Detect which cell encompasses the target text, then output its (X, Y) center coordinate. 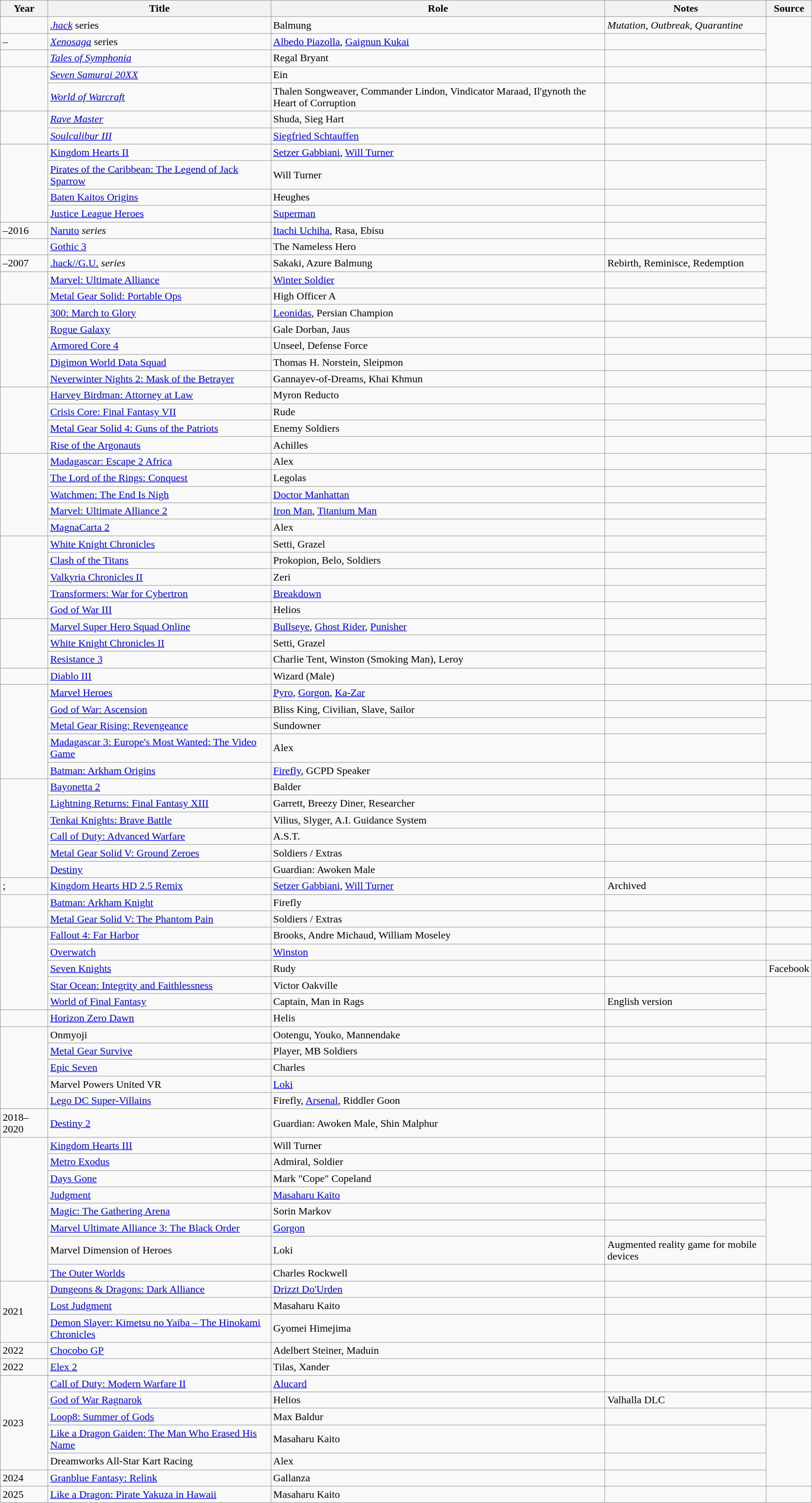
2023 (24, 1422)
Tenkai Knights: Brave Battle (159, 820)
; (24, 886)
300: March to Glory (159, 313)
Guardian: Awoken Male, Shin Malphur (438, 1123)
Justice League Heroes (159, 213)
Balmung (438, 25)
MagnaCarta 2 (159, 528)
Facebook (789, 968)
Achilles (438, 445)
Prokopion, Belo, Soldiers (438, 561)
Helis (438, 1018)
Demon Slayer: Kimetsu no Yaiba – The Hinokami Chronicles (159, 1328)
Player, MB Soldiers (438, 1051)
Metal Gear Solid: Portable Ops (159, 296)
Baten Kaitos Origins (159, 197)
Gallanza (438, 1478)
Diablo III (159, 676)
Xenosaga series (159, 42)
Lego DC Super-Villains (159, 1101)
World of Final Fantasy (159, 1001)
Batman: Arkham Knight (159, 902)
Like a Dragon: Pirate Yakuza in Hawaii (159, 1494)
Seven Knights (159, 968)
Legolas (438, 478)
Role (438, 9)
Epic Seven (159, 1068)
Charlie Tent, Winston (Smoking Man), Leroy (438, 660)
The Nameless Hero (438, 247)
Seven Samurai 20XX (159, 75)
Valhalla DLC (686, 1400)
Sorin Markov (438, 1211)
Enemy Soldiers (438, 428)
World of Warcraft (159, 97)
Itachi Uchiha, Rasa, Ebisu (438, 230)
2025 (24, 1494)
Firefly, GCPD Speaker (438, 770)
Metal Gear Survive (159, 1051)
Bayonetta 2 (159, 787)
Winter Soldier (438, 280)
Dreamworks All-Star Kart Racing (159, 1461)
Ein (438, 75)
Transformers: War for Cybertron (159, 594)
God of War Ragnarok (159, 1400)
Balder (438, 787)
Digimon World Data Squad (159, 362)
Adelbert Steiner, Maduin (438, 1351)
Victor Oakville (438, 985)
Wizard (Male) (438, 676)
Armored Core 4 (159, 346)
Soulcalibur III (159, 136)
Loop8: Summer of Gods (159, 1417)
Horizon Zero Dawn (159, 1018)
Marvel: Ultimate Alliance (159, 280)
Dungeons & Dragons: Dark Alliance (159, 1289)
Siegfried Schtauffen (438, 136)
Alucard (438, 1384)
Thomas H. Norstein, Sleipmon (438, 362)
Mark "Cope" Copeland (438, 1178)
Marvel: Ultimate Alliance 2 (159, 511)
Mutation, Outbreak, Quarantine (686, 25)
Magic: The Gathering Arena (159, 1211)
Albedo Piazolla, Gaignun Kukai (438, 42)
Vilius, Slyger, A.I. Guidance System (438, 820)
Thalen Songweaver, Commander Lindon, Vindicator Maraad, Il'gynoth the Heart of Corruption (438, 97)
Marvel Super Hero Squad Online (159, 627)
Valkyria Chronicles II (159, 577)
Destiny 2 (159, 1123)
English version (686, 1001)
The Lord of the Rings: Conquest (159, 478)
Neverwinter Nights 2: Mask of the Betrayer (159, 379)
Brooks, Andre Michaud, William Moseley (438, 935)
Lightning Returns: Final Fantasy XIII (159, 804)
Doctor Manhattan (438, 494)
Charles Rockwell (438, 1273)
Rude (438, 412)
Gale Dorban, Jaus (438, 329)
Madagascar 3: Europe's Most Wanted: The Video Game (159, 748)
Metal Gear Rising: Revengeance (159, 725)
Kingdom Hearts II (159, 152)
Unseel, Defense Force (438, 346)
.hack//G.U. series (159, 263)
Tales of Symphonia (159, 58)
Bullseye, Ghost Rider, Punisher (438, 627)
Metal Gear Solid V: Ground Zeroes (159, 853)
Tilas, Xander (438, 1367)
Sundowner (438, 725)
Harvey Birdman: Attorney at Law (159, 395)
The Outer Worlds (159, 1273)
Rise of the Argonauts (159, 445)
A.S.T. (438, 837)
Call of Duty: Modern Warfare II (159, 1384)
2018–2020 (24, 1123)
Rave Master (159, 119)
Iron Man, Titanium Man (438, 511)
Breakdown (438, 594)
Drizzt Do'Urden (438, 1289)
Admiral, Soldier (438, 1162)
– (24, 42)
Title (159, 9)
Gyomei Himejima (438, 1328)
–2016 (24, 230)
Marvel Powers United VR (159, 1084)
Metal Gear Solid V: The Phantom Pain (159, 919)
2021 (24, 1311)
Onmyoji (159, 1035)
Overwatch (159, 952)
God of War: Ascension (159, 709)
Like a Dragon Gaiden: The Man Who Erased His Name (159, 1439)
Shuda, Sieg Hart (438, 119)
Garrett, Breezy Diner, Researcher (438, 804)
Metal Gear Solid 4: Guns of the Patriots (159, 428)
Madagascar: Escape 2 Africa (159, 461)
Metro Exodus (159, 1162)
.hack series (159, 25)
Charles (438, 1068)
Guardian: Awoken Male (438, 870)
White Knight Chronicles (159, 544)
Archived (686, 886)
Captain, Man in Rags (438, 1001)
Firefly (438, 902)
Max Baldur (438, 1417)
Ootengu, Youko, Mannendake (438, 1035)
Rebirth, Reminisce, Redemption (686, 263)
Gannayev-of-Dreams, Khai Khmun (438, 379)
Resistance 3 (159, 660)
Destiny (159, 870)
White Knight Chronicles II (159, 643)
Clash of the Titans (159, 561)
Kingdom Hearts HD 2.5 Remix (159, 886)
Myron Reducto (438, 395)
Source (789, 9)
2024 (24, 1478)
Heughes (438, 197)
Gorgon (438, 1228)
Year (24, 9)
Days Gone (159, 1178)
God of War III (159, 610)
Leonidas, Persian Champion (438, 313)
Firefly, Arsenal, Riddler Goon (438, 1101)
Kingdom Hearts III (159, 1145)
Winston (438, 952)
Batman: Arkham Origins (159, 770)
Judgment (159, 1195)
Marvel Heroes (159, 692)
Sakaki, Azure Balmung (438, 263)
Rudy (438, 968)
Star Ocean: Integrity and Faithlessness (159, 985)
Pirates of the Caribbean: The Legend of Jack Sparrow (159, 174)
Watchmen: The End Is Nigh (159, 494)
Chocobo GP (159, 1351)
Zeri (438, 577)
Fallout 4: Far Harbor (159, 935)
Marvel Dimension of Heroes (159, 1250)
Lost Judgment (159, 1306)
Crisis Core: Final Fantasy VII (159, 412)
Augmented reality game for mobile devices (686, 1250)
Call of Duty: Advanced Warfare (159, 837)
Bliss King, Civilian, Slave, Sailor (438, 709)
Rogue Galaxy (159, 329)
–2007 (24, 263)
Regal Bryant (438, 58)
Naruto series (159, 230)
High Officer A (438, 296)
Elex 2 (159, 1367)
Notes (686, 9)
Granblue Fantasy: Relink (159, 1478)
Pyro, Gorgon, Ka-Zar (438, 692)
Marvel Ultimate Alliance 3: The Black Order (159, 1228)
Gothic 3 (159, 247)
Superman (438, 213)
